Pinpoint the cell where the given text exists, returning its [X, Y] midpoint coordinate. 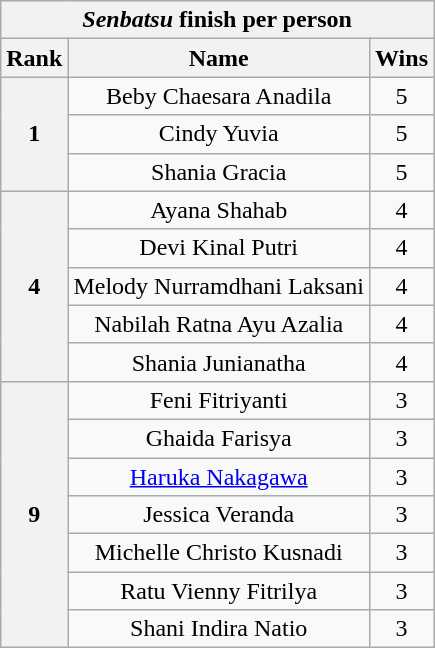
Beby Chaesara Anadila [219, 96]
Melody Nurramdhani Laksani [219, 286]
Devi Kinal Putri [219, 248]
Michelle Christo Kusnadi [219, 553]
Haruka Nakagawa [219, 477]
Ayana Shahab [219, 210]
Wins [402, 58]
Rank [34, 58]
Jessica Veranda [219, 515]
1 [34, 134]
Senbatsu finish per person [218, 20]
Feni Fitriyanti [219, 400]
Ghaida Farisya [219, 438]
9 [34, 514]
Shania Junianatha [219, 362]
Shania Gracia [219, 172]
Shani Indira Natio [219, 629]
Nabilah Ratna Ayu Azalia [219, 324]
Ratu Vienny Fitrilya [219, 591]
Cindy Yuvia [219, 134]
Name [219, 58]
